From the cell containing the given text, extract its center point as [X, Y] coordinate. 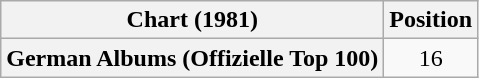
Chart (1981) [192, 20]
16 [431, 58]
Position [431, 20]
German Albums (Offizielle Top 100) [192, 58]
